Output the [x, y] coordinate of the center of the cell containing the given text.  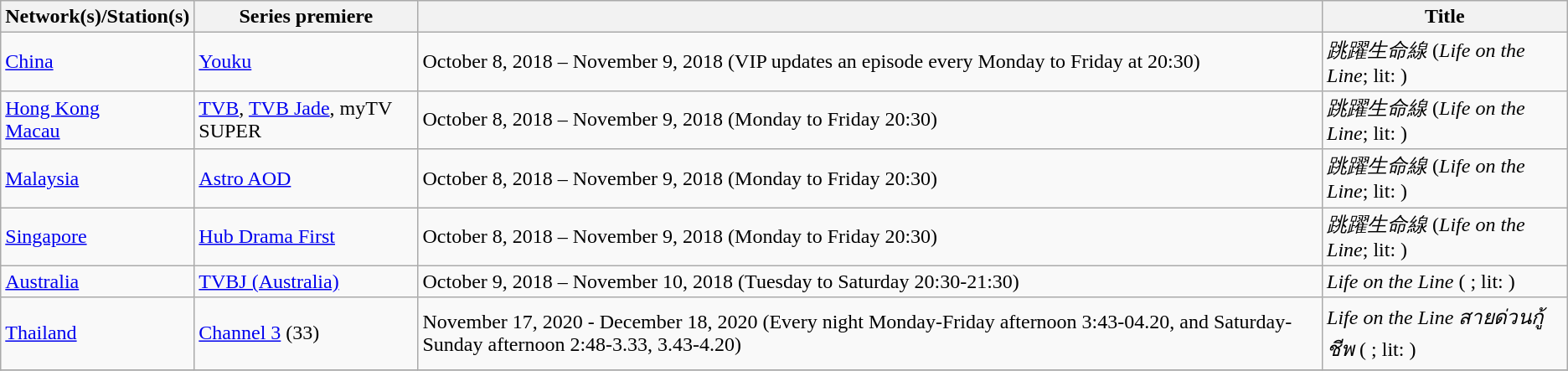
Title [1446, 17]
Australia [97, 281]
Life on the Line สายด่วนกู้ชีพ ( ; lit: ) [1446, 333]
Network(s)/Station(s) [97, 17]
Channel 3 (33) [307, 333]
Youku [307, 62]
Astro AOD [307, 178]
October 8, 2018 – November 9, 2018 (VIP updates an episode every Monday to Friday at 20:30) [870, 62]
Singapore [97, 237]
Hub Drama First [307, 237]
TVBJ (Australia) [307, 281]
Life on the Line ( ; lit: ) [1446, 281]
Malaysia [97, 178]
Hong Kong Macau [97, 120]
November 17, 2020 - December 18, 2020 (Every night Monday-Friday afternoon 3:43-04.20, and Saturday-Sunday afternoon 2:48-3.33, 3.43-4.20) [870, 333]
Thailand [97, 333]
China [97, 62]
Series premiere [307, 17]
TVB, TVB Jade, myTV SUPER [307, 120]
October 9, 2018 – November 10, 2018 (Tuesday to Saturday 20:30-21:30) [870, 281]
